Pinpoint the cell where the given text exists, returning its (x, y) midpoint coordinate. 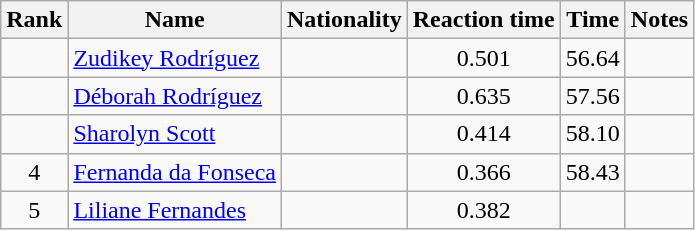
56.64 (592, 58)
Fernanda da Fonseca (175, 172)
0.382 (484, 210)
58.10 (592, 134)
Déborah Rodríguez (175, 96)
Nationality (345, 20)
Sharolyn Scott (175, 134)
Rank (34, 20)
Name (175, 20)
0.635 (484, 96)
Zudikey Rodríguez (175, 58)
0.366 (484, 172)
58.43 (592, 172)
Reaction time (484, 20)
5 (34, 210)
57.56 (592, 96)
0.414 (484, 134)
Notes (659, 20)
Liliane Fernandes (175, 210)
Time (592, 20)
0.501 (484, 58)
4 (34, 172)
